Provide the [x, y] coordinate of the cell's center where the given text is located.  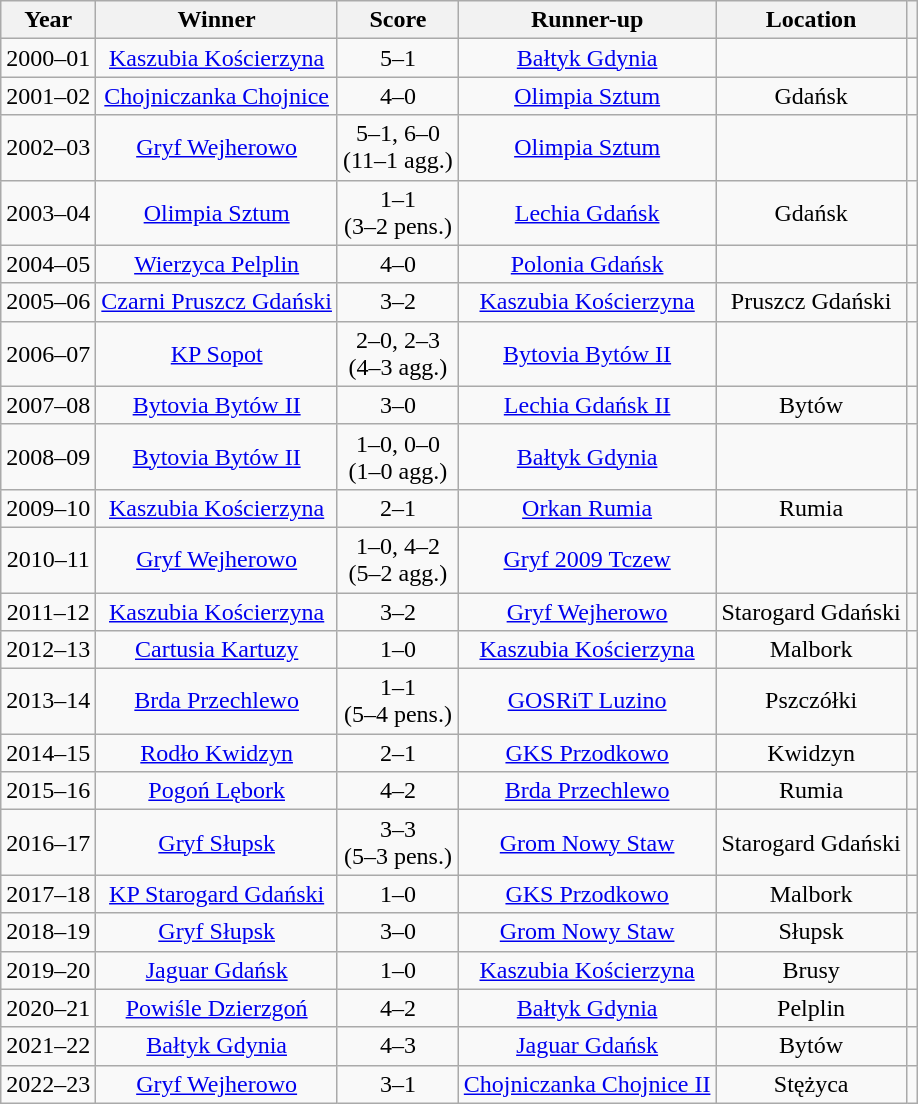
3–3(5–3 pens.) [398, 842]
2–0, 2–3(4–3 agg.) [398, 354]
Polonia Gdańsk [587, 264]
KP Sopot [217, 354]
2020–21 [48, 1008]
Orkan Rumia [587, 508]
2004–05 [48, 264]
Cartusia Kartuzy [217, 650]
Stężyca [811, 1084]
1–1(5–4 pens.) [398, 702]
Lechia Gdańsk [587, 212]
Pelplin [811, 1008]
Lechia Gdańsk II [587, 405]
2013–14 [48, 702]
2001–02 [48, 96]
Czarni Pruszcz Gdański [217, 302]
Pruszcz Gdański [811, 302]
Brusy [811, 970]
Gryf 2009 Tczew [587, 560]
Powiśle Dzierzgoń [217, 1008]
2021–22 [48, 1046]
Chojniczanka Chojnice II [587, 1084]
2015–16 [48, 791]
2002–03 [48, 148]
2012–13 [48, 650]
1–0, 4–2(5–2 agg.) [398, 560]
Pszczółki [811, 702]
2011–12 [48, 611]
2016–17 [48, 842]
Rodło Kwidzyn [217, 753]
2022–23 [48, 1084]
Kwidzyn [811, 753]
2007–08 [48, 405]
2006–07 [48, 354]
2005–06 [48, 302]
Score [398, 20]
GOSRiT Luzino [587, 702]
2010–11 [48, 560]
5–1 [398, 58]
KP Starogard Gdański [217, 894]
2018–19 [48, 932]
Pogoń Lębork [217, 791]
2019–20 [48, 970]
Year [48, 20]
5–1, 6–0(11–1 agg.) [398, 148]
Location [811, 20]
2008–09 [48, 456]
1–0, 0–0(1–0 agg.) [398, 456]
1–1(3–2 pens.) [398, 212]
3–1 [398, 1084]
2000–01 [48, 58]
2014–15 [48, 753]
Wierzyca Pelplin [217, 264]
2009–10 [48, 508]
Chojniczanka Chojnice [217, 96]
Słupsk [811, 932]
Runner-up [587, 20]
4–3 [398, 1046]
2003–04 [48, 212]
2017–18 [48, 894]
Winner [217, 20]
